Locate the cell with the specified text and output its (x, y) center coordinate. 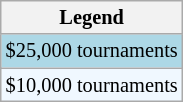
Legend (92, 17)
$25,000 tournaments (92, 51)
$10,000 tournaments (92, 85)
